Capture the cell that displays the provided text and extract its (x, y) central coordinate. 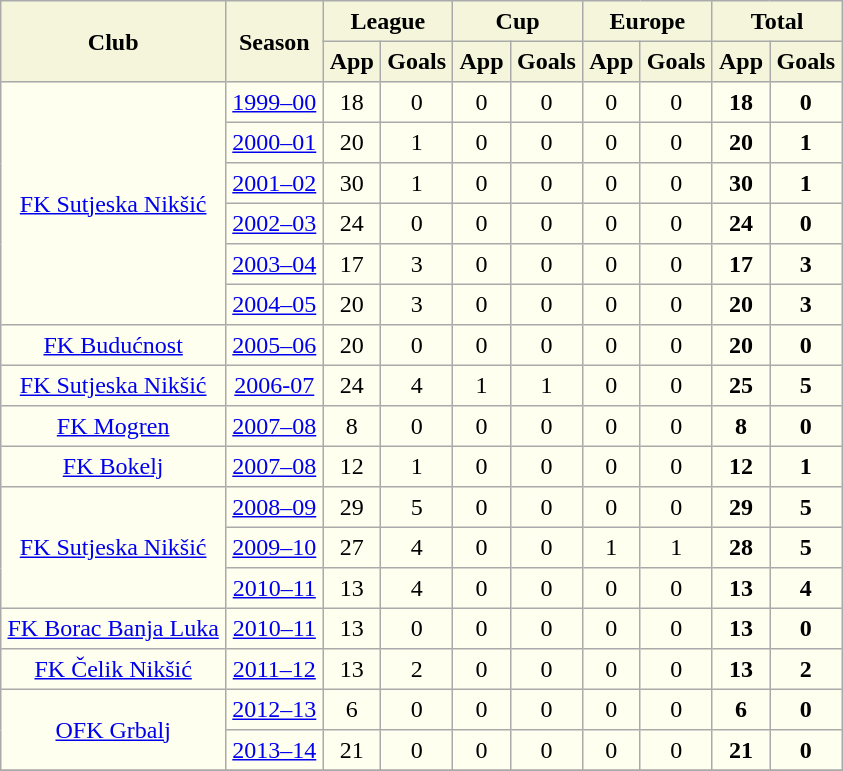
2002–03 (275, 223)
1999–00 (275, 102)
Cup (518, 21)
2011–12 (275, 669)
2012–13 (275, 709)
2005–06 (275, 345)
Season (275, 42)
28 (741, 547)
Europe (647, 21)
2013–14 (275, 750)
2006-07 (275, 385)
League (388, 21)
2003–04 (275, 264)
OFK Grbalj (114, 730)
25 (741, 385)
FK Bokelj (114, 466)
FK Čelik Nikšić (114, 669)
27 (352, 547)
Club (114, 42)
2009–10 (275, 547)
FK Budućnost (114, 345)
2008–09 (275, 507)
FK Mogren (114, 426)
2001–02 (275, 183)
Total (777, 21)
FK Borac Banja Luka (114, 628)
2000–01 (275, 142)
2004–05 (275, 304)
